Return (x, y) of the center of cell containing provided text 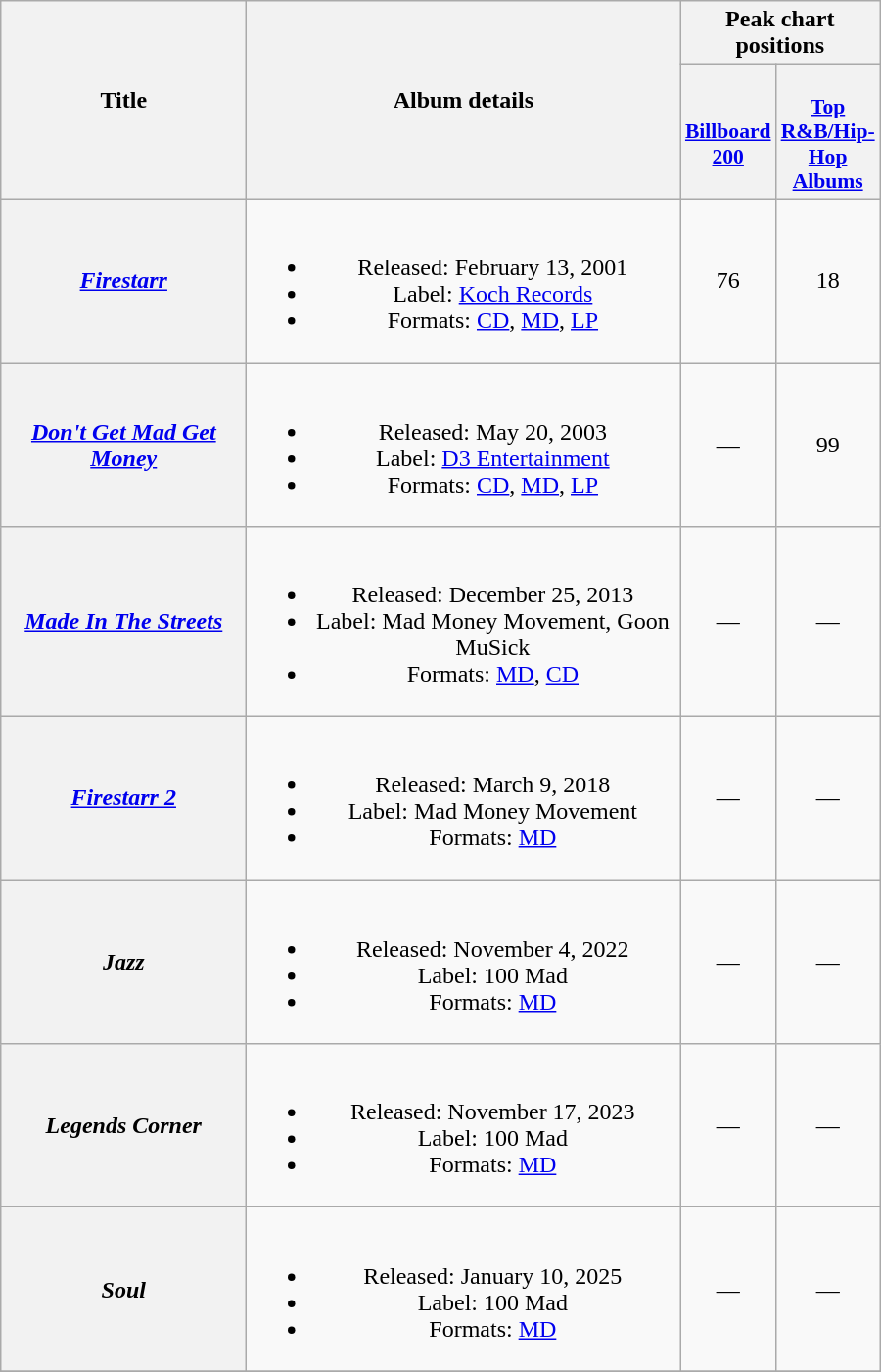
Title (123, 100)
Top R&B/Hip-Hop Albums (828, 132)
Soul (123, 1289)
Billboard 200 (728, 132)
Peak chart positions (780, 33)
Released: November 4, 2022Label: 100 MadFormats: MD (464, 962)
76 (728, 280)
Released: March 9, 2018Label: Mad Money MovementFormats: MD (464, 799)
Released: November 17, 2023Label: 100 MadFormats: MD (464, 1126)
Jazz (123, 962)
Released: January 10, 2025Label: 100 MadFormats: MD (464, 1289)
Made In The Streets (123, 622)
Released: February 13, 2001Label: Koch RecordsFormats: CD, MD, LP (464, 280)
Don't Get Mad Get Money (123, 445)
18 (828, 280)
99 (828, 445)
Firestarr 2 (123, 799)
Firestarr (123, 280)
Legends Corner (123, 1126)
Album details (464, 100)
Released: May 20, 2003Label: D3 EntertainmentFormats: CD, MD, LP (464, 445)
Released: December 25, 2013Label: Mad Money Movement, Goon MuSickFormats: MD, CD (464, 622)
